Return the [x, y] coordinate for the center point of the cell that contains the specified text.  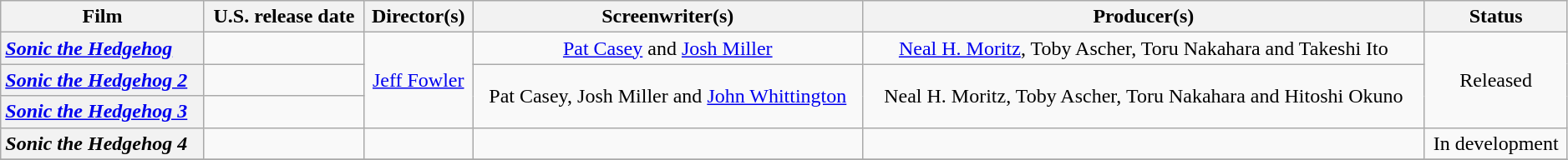
Sonic the Hedgehog [103, 48]
Status [1495, 17]
Sonic the Hedgehog 4 [103, 143]
Producer(s) [1144, 17]
Sonic the Hedgehog 3 [103, 112]
Film [103, 17]
Pat Casey and Josh Miller [668, 48]
U.S. release date [284, 17]
Released [1495, 80]
In development [1495, 143]
Pat Casey, Josh Miller and John Whittington [668, 96]
Neal H. Moritz, Toby Ascher, Toru Nakahara and Hitoshi Okuno [1144, 96]
Director(s) [419, 17]
Screenwriter(s) [668, 17]
Jeff Fowler [419, 80]
Sonic the Hedgehog 2 [103, 80]
Neal H. Moritz, Toby Ascher, Toru Nakahara and Takeshi Ito [1144, 48]
